Identify which cell holds the provided text, then report its (x, y) central coordinate. 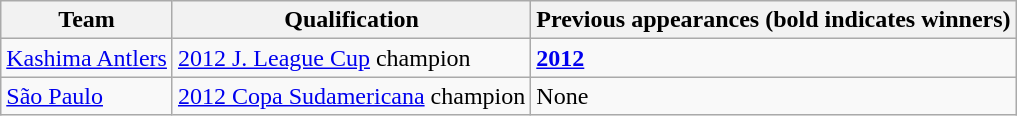
Previous appearances (bold indicates winners) (774, 20)
Qualification (351, 20)
Kashima Antlers (87, 58)
2012 Copa Sudamericana champion (351, 96)
2012 (774, 58)
None (774, 96)
Team (87, 20)
São Paulo (87, 96)
2012 J. League Cup champion (351, 58)
